Identify which cell holds the provided text, then report its (x, y) central coordinate. 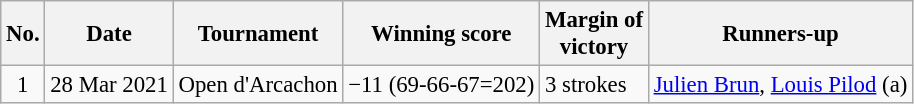
Julien Brun, Louis Pilod (a) (780, 85)
Margin ofvictory (594, 34)
Date (109, 34)
No. (23, 34)
−11 (69-66-67=202) (442, 85)
Tournament (258, 34)
28 Mar 2021 (109, 85)
Winning score (442, 34)
Runners-up (780, 34)
1 (23, 85)
Open d'Arcachon (258, 85)
3 strokes (594, 85)
